For the text-containing cell, return its midpoint in [x, y] coordinate format. 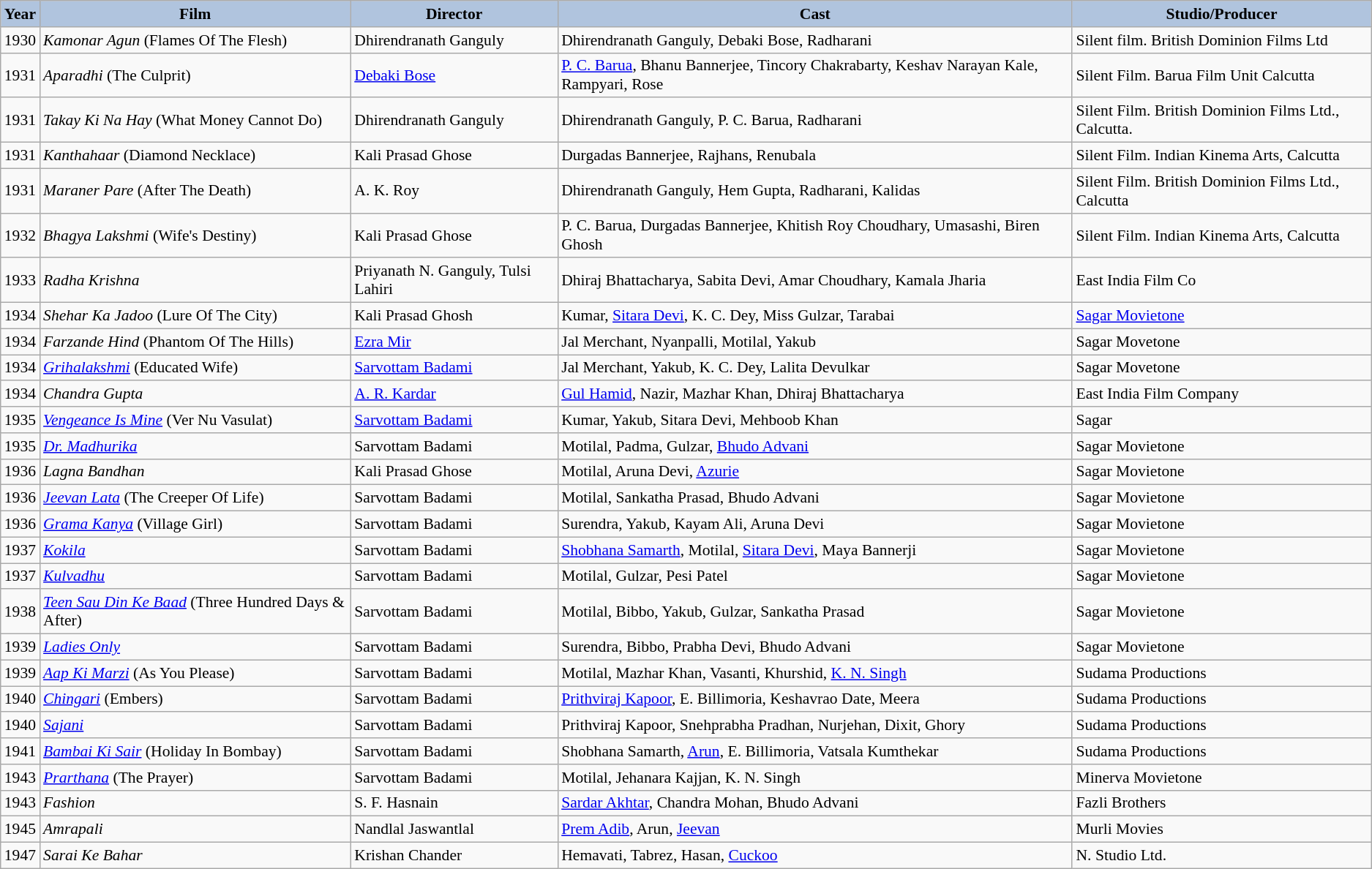
Motilal, Bibbo, Yakub, Gulzar, Sankatha Prasad [815, 612]
Silent Film. British Dominion Films Ltd., Calcutta [1221, 190]
Takay Ki Na Hay (What Money Cannot Do) [195, 120]
Prem Adib, Arun, Jeevan [815, 829]
Vengeance Is Mine (Ver Nu Vasulat) [195, 420]
Surendra, Yakub, Kayam Ali, Aruna Devi [815, 524]
Motilal, Jehanara Kajjan, K. N. Singh [815, 778]
Silent Film. British Dominion Films Ltd., Calcutta. [1221, 120]
Kanthahaar (Diamond Necklace) [195, 156]
Motilal, Padma, Gulzar, Bhudo Advani [815, 446]
Krishan Chander [454, 856]
Grihalakshmi (Educated Wife) [195, 368]
Fashion [195, 803]
Year [20, 14]
Lagna Bandhan [195, 472]
Murli Movies [1221, 829]
A. K. Roy [454, 190]
Motilal, Sankatha Prasad, Bhudo Advani [815, 498]
1947 [20, 856]
Studio/Producer [1221, 14]
Motilal, Gulzar, Pesi Patel [815, 576]
Ladies Only [195, 647]
1930 [20, 40]
Dr. Madhurika [195, 446]
Farzande Hind (Phantom Of The Hills) [195, 342]
Prarthana (The Prayer) [195, 778]
Sardar Akhtar, Chandra Mohan, Bhudo Advani [815, 803]
Kumar, Yakub, Sitara Devi, Mehboob Khan [815, 420]
Shobhana Samarth, Arun, E. Billimoria, Vatsala Kumthekar [815, 751]
Kamonar Agun (Flames Of The Flesh) [195, 40]
Prithviraj Kapoor, Snehprabha Pradhan, Nurjehan, Dixit, Ghory [815, 726]
Sarai Ke Bahar [195, 856]
Jal Merchant, Yakub, K. C. Dey, Lalita Devulkar [815, 368]
Aap Ki Marzi (As You Please) [195, 673]
Jal Merchant, Nyanpalli, Motilal, Yakub [815, 342]
Kali Prasad Ghosh [454, 316]
Director [454, 14]
1941 [20, 751]
N. Studio Ltd. [1221, 856]
Chandra Gupta [195, 394]
Film [195, 14]
Priyanath N. Ganguly, Tulsi Lahiri [454, 281]
Shobhana Samarth, Motilal, Sitara Devi, Maya Bannerji [815, 550]
Dhiraj Bhattacharya, Sabita Devi, Amar Choudhary, Kamala Jharia [815, 281]
Motilal, Mazhar Khan, Vasanti, Khurshid, K. N. Singh [815, 673]
Prithviraj Kapoor, E. Billimoria, Keshavrao Date, Meera [815, 699]
Jeevan Lata (The Creeper Of Life) [195, 498]
Dhirendranath Ganguly, Debaki Bose, Radharani [815, 40]
Chingari (Embers) [195, 699]
Debaki Bose [454, 75]
Motilal, Aruna Devi, Azurie [815, 472]
1932 [20, 236]
Bhagya Lakshmi (Wife's Destiny) [195, 236]
Durgadas Bannerjee, Rajhans, Renubala [815, 156]
S. F. Hasnain [454, 803]
Maraner Pare (After The Death) [195, 190]
Teen Sau Din Ke Baad (Three Hundred Days & After) [195, 612]
Surendra, Bibbo, Prabha Devi, Bhudo Advani [815, 647]
Silent Film. Barua Film Unit Calcutta [1221, 75]
Grama Kanya (Village Girl) [195, 524]
P. C. Barua, Durgadas Bannerjee, Khitish Roy Choudhary, Umasashi, Biren Ghosh [815, 236]
Minerva Movietone [1221, 778]
1945 [20, 829]
1938 [20, 612]
1933 [20, 281]
Dhirendranath Ganguly, Hem Gupta, Radharani, Kalidas [815, 190]
Cast [815, 14]
Kokila [195, 550]
Amrapali [195, 829]
Sajani [195, 726]
Ezra Mir [454, 342]
Silent film. British Dominion Films Ltd [1221, 40]
Kumar, Sitara Devi, K. C. Dey, Miss Gulzar, Tarabai [815, 316]
A. R. Kardar [454, 394]
East India Film Co [1221, 281]
Gul Hamid, Nazir, Mazhar Khan, Dhiraj Bhattacharya [815, 394]
Nandlal Jaswantlal [454, 829]
P. C. Barua, Bhanu Bannerjee, Tincory Chakrabarty, Keshav Narayan Kale, Rampyari, Rose [815, 75]
Kulvadhu [195, 576]
Dhirendranath Ganguly, P. C. Barua, Radharani [815, 120]
Aparadhi (The Culprit) [195, 75]
Bambai Ki Sair (Holiday In Bombay) [195, 751]
Sagar [1221, 420]
East India Film Company [1221, 394]
Radha Krishna [195, 281]
Hemavati, Tabrez, Hasan, Cuckoo [815, 856]
Fazli Brothers [1221, 803]
Shehar Ka Jadoo (Lure Of The City) [195, 316]
